For the text-containing cell, return its midpoint in (X, Y) coordinate format. 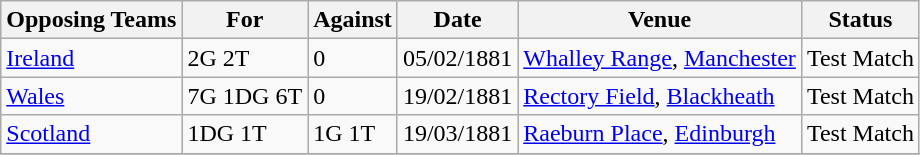
Raeburn Place, Edinburgh (660, 134)
Wales (92, 96)
1DG 1T (245, 134)
Venue (660, 20)
19/03/1881 (457, 134)
Date (457, 20)
19/02/1881 (457, 96)
1G 1T (353, 134)
For (245, 20)
2G 2T (245, 58)
05/02/1881 (457, 58)
Against (353, 20)
Scotland (92, 134)
Rectory Field, Blackheath (660, 96)
Opposing Teams (92, 20)
Status (860, 20)
Ireland (92, 58)
Whalley Range, Manchester (660, 58)
7G 1DG 6T (245, 96)
